Find where the given text appears and provide that cell's center as (X, Y) coordinate. 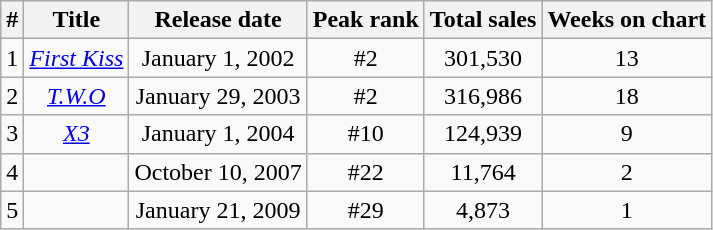
January 21, 2009 (218, 210)
Total sales (483, 20)
Weeks on chart (627, 20)
11,764 (483, 172)
124,939 (483, 134)
#29 (366, 210)
316,986 (483, 96)
Peak rank (366, 20)
#22 (366, 172)
# (12, 20)
January 29, 2003 (218, 96)
301,530 (483, 58)
Release date (218, 20)
4,873 (483, 210)
13 (627, 58)
January 1, 2002 (218, 58)
#10 (366, 134)
X3 (76, 134)
January 1, 2004 (218, 134)
9 (627, 134)
4 (12, 172)
3 (12, 134)
18 (627, 96)
5 (12, 210)
Title (76, 20)
October 10, 2007 (218, 172)
First Kiss (76, 58)
T.W.O (76, 96)
